Identify which cell holds the provided text, then report its [X, Y] central coordinate. 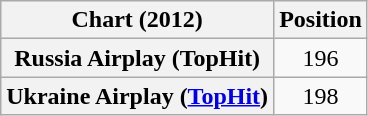
196 [321, 58]
198 [321, 96]
Position [321, 20]
Russia Airplay (TopHit) [138, 58]
Chart (2012) [138, 20]
Ukraine Airplay (TopHit) [138, 96]
